Capture the cell that displays the provided text and extract its [X, Y] central coordinate. 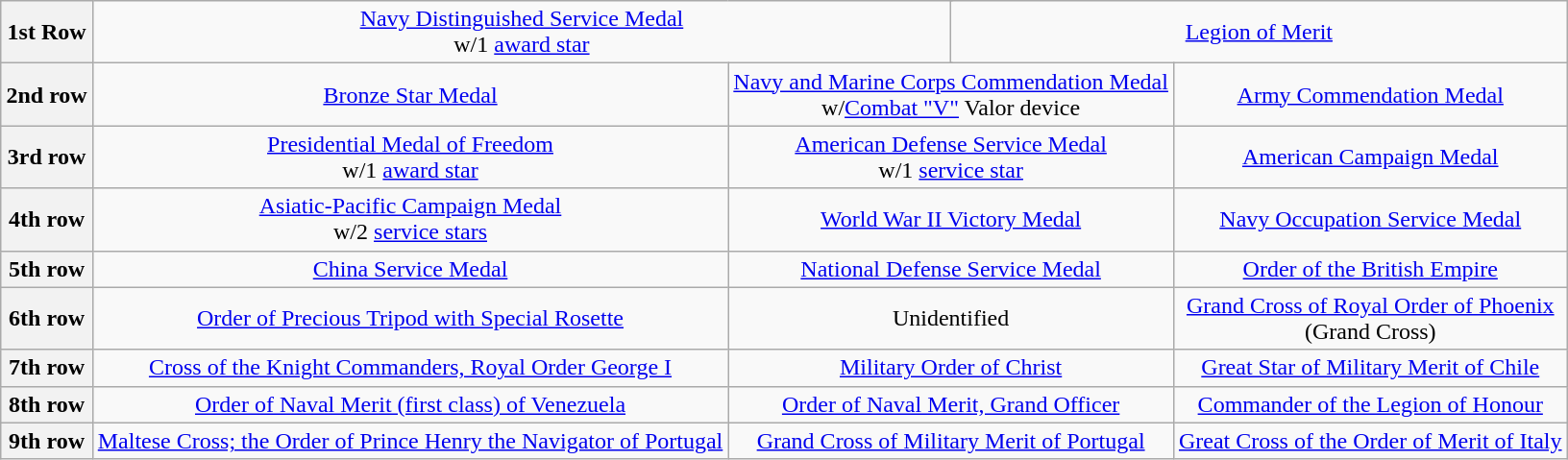
1st Row [46, 33]
American Campaign Medal [1370, 157]
Navy and Marine Corps Commendation Medalw/Combat "V" Valor device [951, 94]
3rd row [46, 157]
Presidential Medal of Freedomw/1 award star [410, 157]
2nd row [46, 94]
Grand Cross of Military Merit of Portugal [951, 441]
Cross of the Knight Commanders, Royal Order George I [410, 368]
Unidentified [951, 319]
Order of Naval Merit, Grand Officer [951, 404]
Maltese Cross; the Order of Prince Henry the Navigator of Portugal [410, 441]
4th row [46, 219]
Order of the British Empire [1370, 269]
5th row [46, 269]
National Defense Service Medal [951, 269]
8th row [46, 404]
Great Star of Military Merit of Chile [1370, 368]
American Defense Service Medalw/1 service star [951, 157]
6th row [46, 319]
Military Order of Christ [951, 368]
7th row [46, 368]
World War II Victory Medal [951, 219]
Grand Cross of Royal Order of Phoenix(Grand Cross) [1370, 319]
Navy Distinguished Service Medalw/1 award star [521, 33]
Great Cross of the Order of Merit of Italy [1370, 441]
Legion of Merit [1259, 33]
Navy Occupation Service Medal [1370, 219]
9th row [46, 441]
Bronze Star Medal [410, 94]
China Service Medal [410, 269]
Asiatic-Pacific Campaign Medalw/2 service stars [410, 219]
Commander of the Legion of Honour [1370, 404]
Army Commendation Medal [1370, 94]
Order of Precious Tripod with Special Rosette [410, 319]
Order of Naval Merit (first class) of Venezuela [410, 404]
